Find where the given text appears and provide that cell's center as [x, y] coordinate. 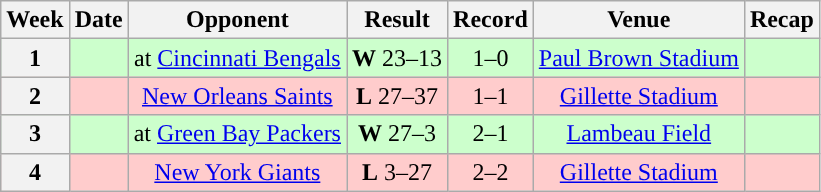
W 27–3 [396, 134]
Week [35, 20]
1–0 [491, 58]
Date [98, 20]
L 3–27 [396, 172]
at Green Bay Packers [237, 134]
1–1 [491, 96]
3 [35, 134]
New York Giants [237, 172]
Venue [638, 20]
New Orleans Saints [237, 96]
Paul Brown Stadium [638, 58]
W 23–13 [396, 58]
Record [491, 20]
Lambeau Field [638, 134]
2–1 [491, 134]
Result [396, 20]
2 [35, 96]
at Cincinnati Bengals [237, 58]
Opponent [237, 20]
Recap [782, 20]
1 [35, 58]
2–2 [491, 172]
L 27–37 [396, 96]
4 [35, 172]
